Find where the given text appears and provide that cell's center as [X, Y] coordinate. 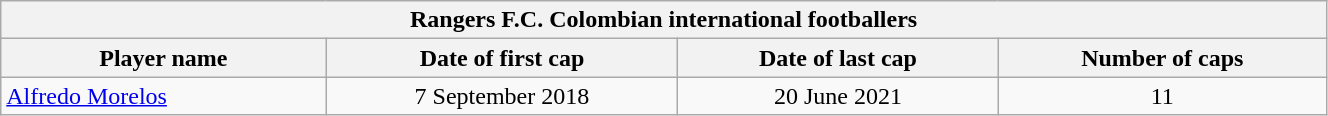
Alfredo Morelos [164, 96]
20 June 2021 [838, 96]
Rangers F.C. Colombian international footballers [664, 20]
Player name [164, 58]
Date of last cap [838, 58]
Number of caps [1162, 58]
11 [1162, 96]
Date of first cap [502, 58]
7 September 2018 [502, 96]
